Extract the (X, Y) coordinate from the center of the cell holding the provided text.  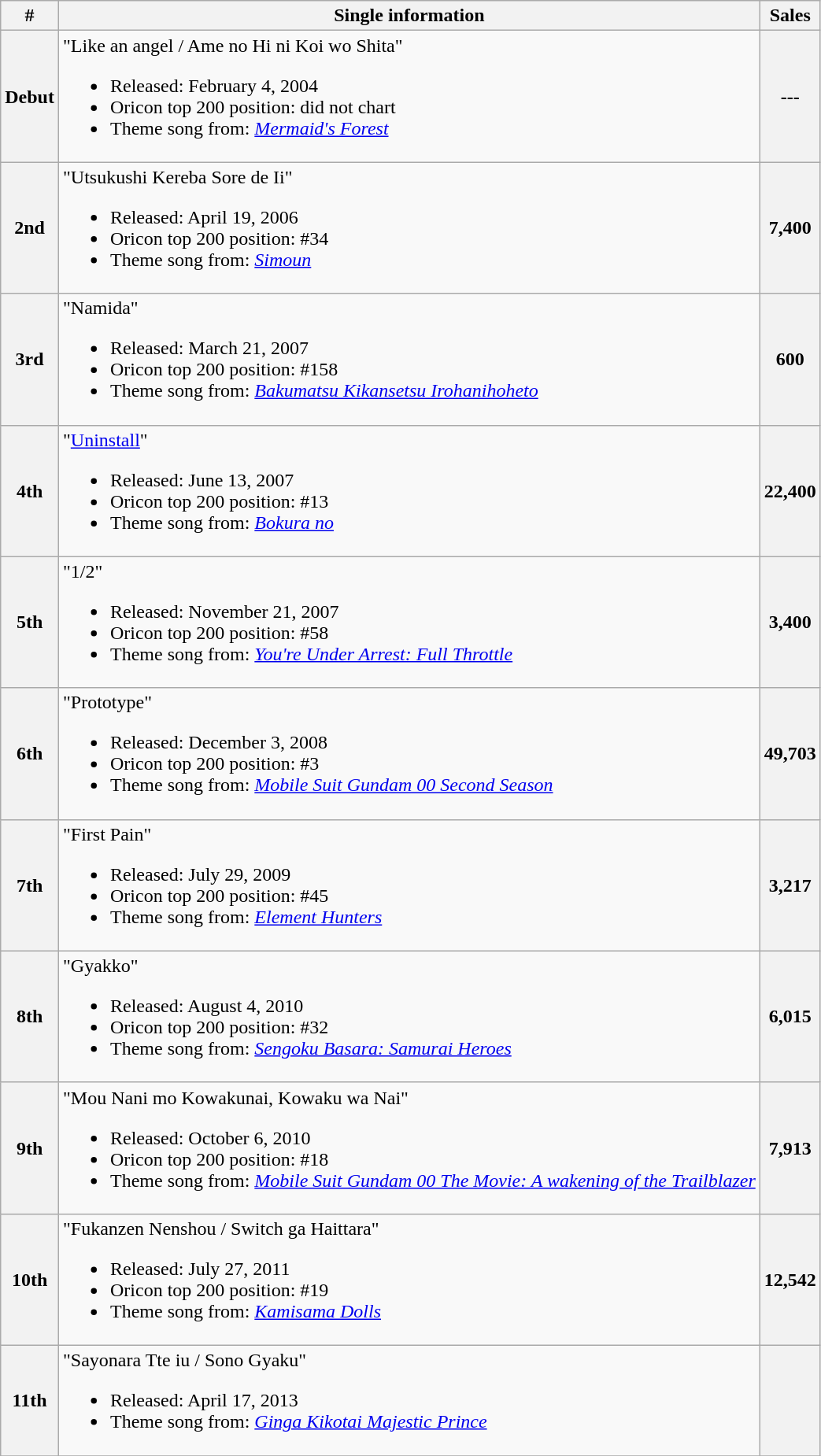
9th (30, 1147)
"Utsukushi Kereba Sore de Ii"Released: April 19, 2006Oricon top 200 position: #34Theme song from: Simoun (409, 228)
5th (30, 622)
"Fukanzen Nenshou / Switch ga Haittara"Released: July 27, 2011Oricon top 200 position: #19Theme song from: Kamisama Dolls (409, 1280)
"Gyakko"Released: August 4, 2010Oricon top 200 position: #32Theme song from: Sengoku Basara: Samurai Heroes (409, 1017)
Sales (790, 16)
22,400 (790, 491)
Single information (409, 16)
7,913 (790, 1147)
10th (30, 1280)
"Uninstall"Released: June 13, 2007Oricon top 200 position: #13Theme song from: Bokura no (409, 491)
"Sayonara Tte iu / Sono Gyaku"Released: April 17, 2013Theme song from: Ginga Kikotai Majestic Prince (409, 1400)
Debut (30, 96)
6,015 (790, 1017)
2nd (30, 228)
7th (30, 885)
12,542 (790, 1280)
7,400 (790, 228)
"Prototype"Released: December 3, 2008Oricon top 200 position: #3Theme song from: Mobile Suit Gundam 00 Second Season (409, 754)
3,217 (790, 885)
3rd (30, 359)
--- (790, 96)
4th (30, 491)
11th (30, 1400)
600 (790, 359)
8th (30, 1017)
"First Pain"Released: July 29, 2009Oricon top 200 position: #45Theme song from: Element Hunters (409, 885)
# (30, 16)
6th (30, 754)
"1/2"Released: November 21, 2007Oricon top 200 position: #58Theme song from: You're Under Arrest: Full Throttle (409, 622)
"Namida"Released: March 21, 2007Oricon top 200 position: #158Theme song from: Bakumatsu Kikansetsu Irohanihoheto (409, 359)
"Like an angel / Ame no Hi ni Koi wo Shita"Released: February 4, 2004Oricon top 200 position: did not chartTheme song from: Mermaid's Forest (409, 96)
49,703 (790, 754)
3,400 (790, 622)
